Detect which cell encompasses the target text, then output its [X, Y] center coordinate. 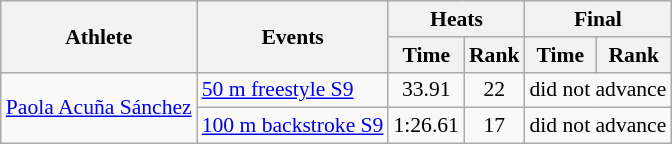
50 m freestyle S9 [293, 90]
Heats [456, 19]
1:26.61 [426, 126]
33.91 [426, 90]
17 [494, 126]
Final [598, 19]
100 m backstroke S9 [293, 126]
Events [293, 36]
22 [494, 90]
Athlete [99, 36]
Paola Acuña Sánchez [99, 108]
